Determine the (X, Y) coordinate at the center of the cell enclosing the given text.  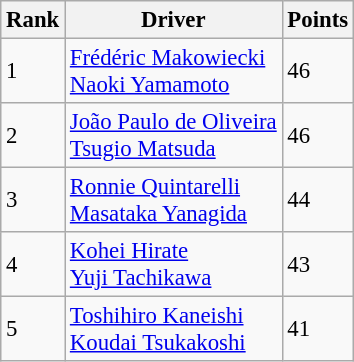
Toshihiro Kaneishi Koudai Tsukakoshi (174, 330)
44 (318, 200)
1 (33, 72)
5 (33, 330)
Points (318, 20)
3 (33, 200)
Rank (33, 20)
Driver (174, 20)
Ronnie Quintarelli Masataka Yanagida (174, 200)
41 (318, 330)
João Paulo de Oliveira Tsugio Matsuda (174, 136)
2 (33, 136)
43 (318, 264)
Kohei Hirate Yuji Tachikawa (174, 264)
4 (33, 264)
Frédéric Makowiecki Naoki Yamamoto (174, 72)
